Extract the [X, Y] coordinate from the center of the cell holding the provided text.  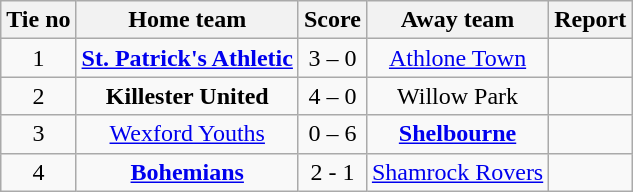
St. Patrick's Athletic [187, 58]
Wexford Youths [187, 134]
0 – 6 [332, 134]
Shelbourne [457, 134]
4 [38, 172]
3 [38, 134]
Away team [457, 20]
Score [332, 20]
Shamrock Rovers [457, 172]
2 [38, 96]
3 – 0 [332, 58]
Tie no [38, 20]
Willow Park [457, 96]
1 [38, 58]
4 – 0 [332, 96]
Bohemians [187, 172]
Report [590, 20]
2 - 1 [332, 172]
Killester United [187, 96]
Athlone Town [457, 58]
Home team [187, 20]
